Find where the given text appears and provide that cell's center as [x, y] coordinate. 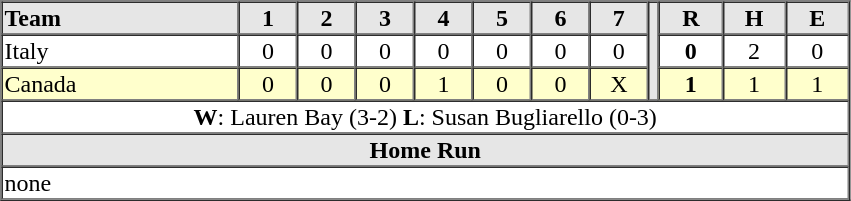
Canada [120, 84]
X [619, 84]
H [754, 18]
3 [385, 18]
E [818, 18]
4 [443, 18]
Home Run [426, 150]
R [690, 18]
6 [560, 18]
7 [619, 18]
5 [502, 18]
Italy [120, 50]
W: Lauren Bay (3-2) L: Susan Bugliarello (0-3) [426, 116]
none [426, 182]
Team [120, 18]
